Output the (x, y) coordinate of the center of the cell containing the given text.  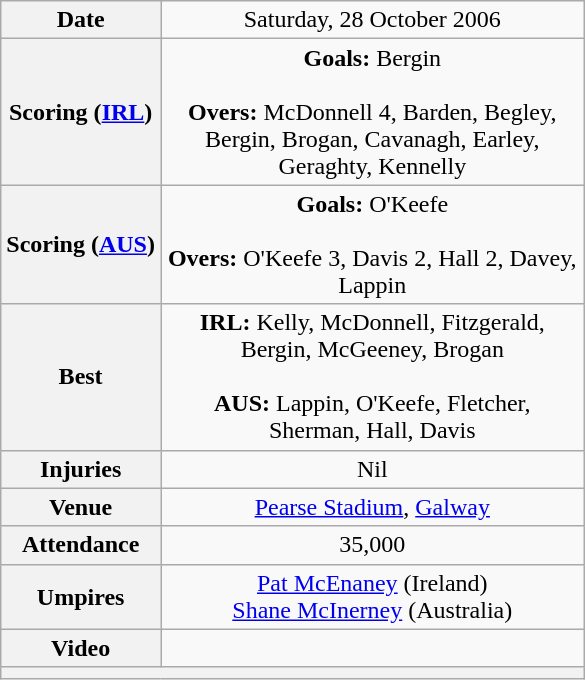
Pat McEnaney (Ireland)Shane McInerney (Australia) (372, 596)
35,000 (372, 545)
Scoring (AUS) (81, 244)
Scoring (IRL) (81, 112)
Best (81, 377)
Nil (372, 469)
Pearse Stadium, Galway (372, 507)
IRL: Kelly, McDonnell, Fitzgerald, Bergin, McGeeney, Brogan AUS: Lappin, O'Keefe, Fletcher, Sherman, Hall, Davis (372, 377)
Goals: Bergin Overs: McDonnell 4, Barden, Begley, Bergin, Brogan, Cavanagh, Earley, Geraghty, Kennelly (372, 112)
Goals: O'Keefe Overs: O'Keefe 3, Davis 2, Hall 2, Davey, Lappin (372, 244)
Saturday, 28 October 2006 (372, 20)
Umpires (81, 596)
Attendance (81, 545)
Venue (81, 507)
Injuries (81, 469)
Date (81, 20)
Video (81, 648)
